Extract the [x, y] coordinate from the center of the cell holding the provided text.  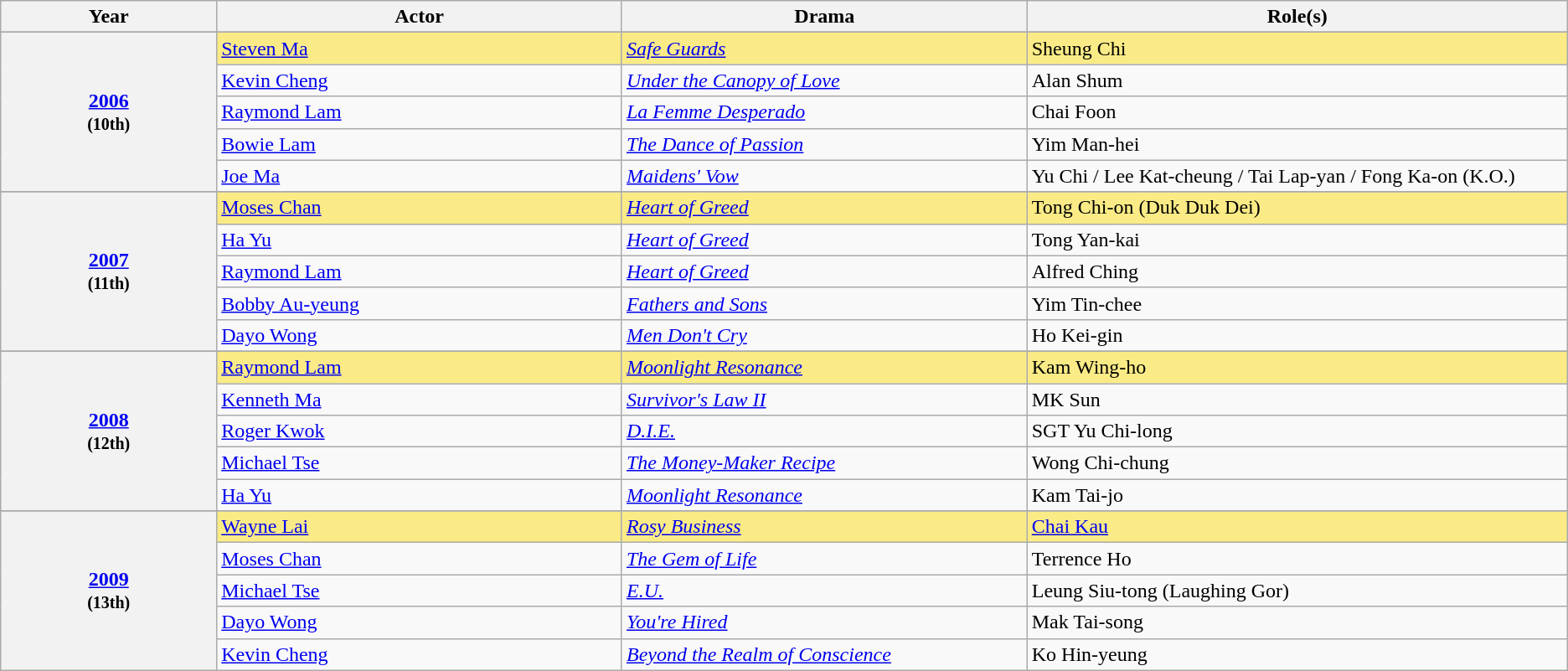
Yu Chi / Lee Kat-cheung / Tai Lap-yan / Fong Ka-on (K.O.) [1297, 176]
Bobby Au-yeung [420, 303]
SGT Yu Chi-long [1297, 431]
Actor [420, 17]
Tong Chi-on (Duk Duk Dei) [1297, 208]
Yim Man-hei [1297, 144]
Wong Chi-chung [1297, 463]
Year [109, 17]
Roger Kwok [420, 431]
La Femme Desperado [824, 112]
MK Sun [1297, 400]
Survivor's Law II [824, 400]
2007(11th) [109, 271]
Terrence Ho [1297, 559]
Role(s) [1297, 17]
Wayne Lai [420, 527]
Kam Wing-ho [1297, 367]
Joe Ma [420, 176]
Yim Tin-chee [1297, 303]
Alan Shum [1297, 80]
Drama [824, 17]
Under the Canopy of Love [824, 80]
The Money-Maker Recipe [824, 463]
Tong Yan-kai [1297, 240]
The Gem of Life [824, 559]
Steven Ma [420, 49]
Safe Guards [824, 49]
The Dance of Passion [824, 144]
Leung Siu-tong (Laughing Gor) [1297, 591]
Men Don't Cry [824, 335]
2009(13th) [109, 591]
Chai Kau [1297, 527]
Maidens' Vow [824, 176]
Kam Tai-jo [1297, 495]
Sheung Chi [1297, 49]
Mak Tai-song [1297, 622]
Chai Foon [1297, 112]
2006 (10th) [109, 112]
E.U. [824, 591]
Beyond the Realm of Conscience [824, 654]
D.I.E. [824, 431]
Bowie Lam [420, 144]
2008(12th) [109, 431]
Fathers and Sons [824, 303]
Rosy Business [824, 527]
Ko Hin-yeung [1297, 654]
You're Hired [824, 622]
Alfred Ching [1297, 271]
Ho Kei-gin [1297, 335]
Kenneth Ma [420, 400]
